For the text-containing cell, return its midpoint in (x, y) coordinate format. 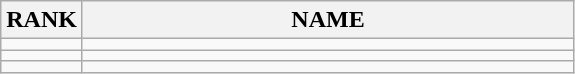
NAME (328, 20)
RANK (42, 20)
